Return the [x, y] coordinate for the center point of the cell that contains the specified text.  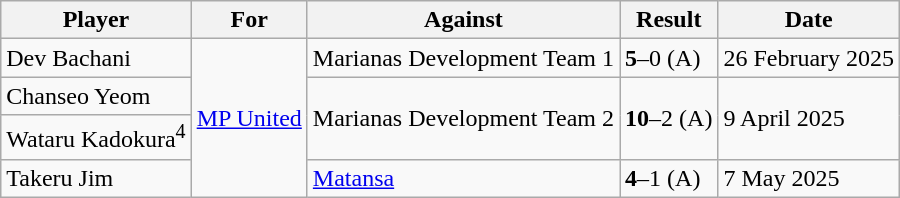
Marianas Development Team 1 [463, 58]
26 February 2025 [809, 58]
5–0 (A) [669, 58]
Wataru Kadokura4 [96, 138]
Chanseo Yeom [96, 96]
Marianas Development Team 2 [463, 118]
7 May 2025 [809, 178]
9 April 2025 [809, 118]
Takeru Jim [96, 178]
10–2 (A) [669, 118]
Against [463, 20]
MP United [249, 118]
Date [809, 20]
Player [96, 20]
4–1 (A) [669, 178]
Dev Bachani [96, 58]
For [249, 20]
Result [669, 20]
Matansa [463, 178]
